Detect which cell encompasses the target text, then output its (X, Y) center coordinate. 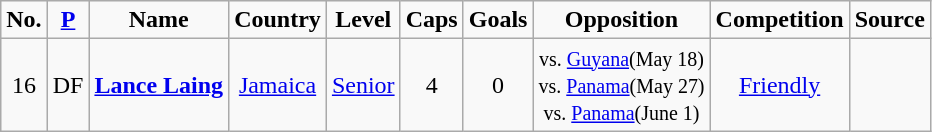
vs. Guyana(May 18)vs. Panama(May 27)vs. Panama(June 1) (622, 85)
Opposition (622, 20)
Level (363, 20)
0 (498, 85)
Name (159, 20)
Jamaica (278, 85)
Country (278, 20)
Competition (780, 20)
Goals (498, 20)
No. (24, 20)
16 (24, 85)
Lance Laing (159, 85)
Source (890, 20)
4 (432, 85)
Caps (432, 20)
P (68, 20)
DF (68, 85)
Senior (363, 85)
Friendly (780, 85)
